From the cell containing the given text, extract its center point as (x, y) coordinate. 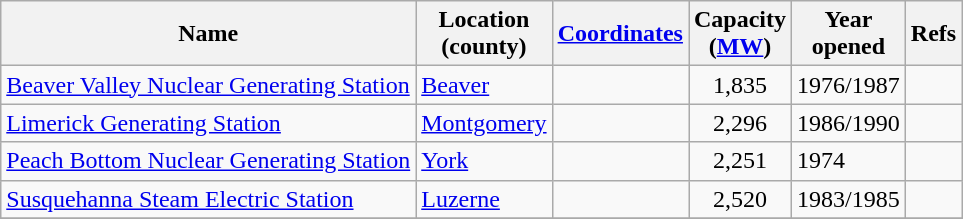
1983/1985 (849, 199)
1976/1987 (849, 85)
2,251 (740, 161)
2,520 (740, 199)
Location(county) (484, 34)
Refs (933, 34)
Name (208, 34)
Luzerne (484, 199)
Yearopened (849, 34)
Beaver (484, 85)
Capacity(MW) (740, 34)
Peach Bottom Nuclear Generating Station (208, 161)
Coordinates (620, 34)
Limerick Generating Station (208, 123)
1,835 (740, 85)
Susquehanna Steam Electric Station (208, 199)
Beaver Valley Nuclear Generating Station (208, 85)
1986/1990 (849, 123)
York (484, 161)
2,296 (740, 123)
Montgomery (484, 123)
1974 (849, 161)
